Detect which cell encompasses the target text, then output its (x, y) center coordinate. 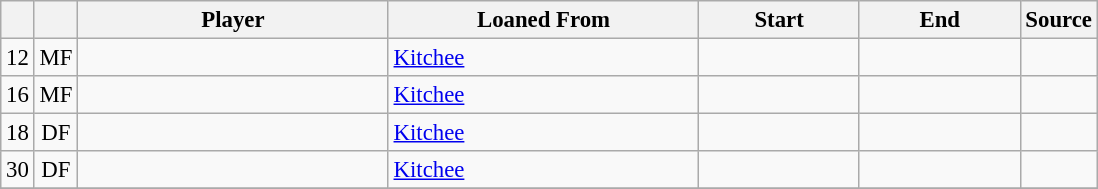
30 (18, 170)
Player (234, 20)
Source (1058, 20)
End (940, 20)
Loaned From (544, 20)
16 (18, 95)
12 (18, 58)
18 (18, 133)
Start (780, 20)
